Capture the cell that displays the provided text and extract its [x, y] central coordinate. 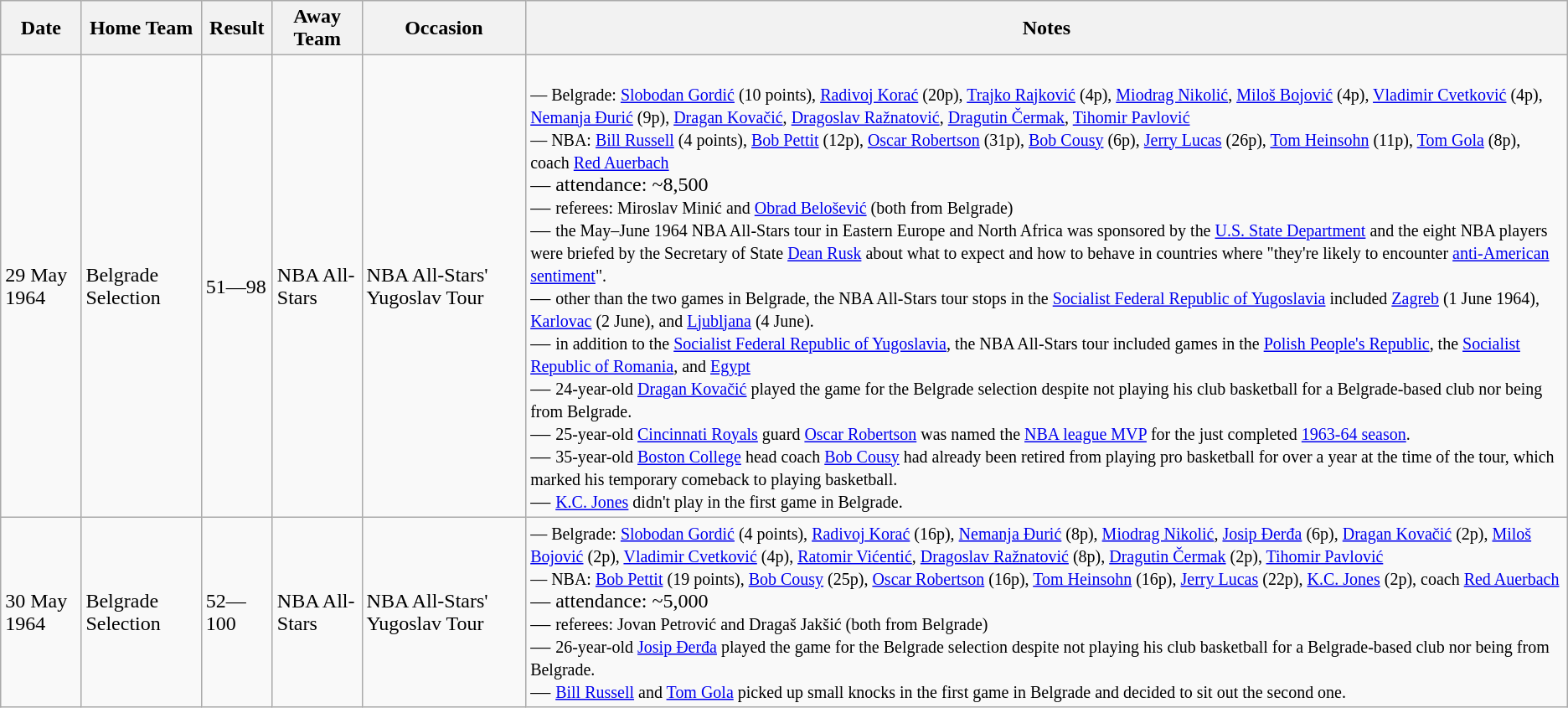
Home Team [141, 28]
Notes [1047, 28]
Away Team [317, 28]
30 May 1964 [41, 612]
51—98 [236, 287]
Result [236, 28]
29 May 1964 [41, 287]
Occasion [444, 28]
52—100 [236, 612]
Date [41, 28]
